Return the (x, y) coordinate for the center point of the cell that contains the specified text.  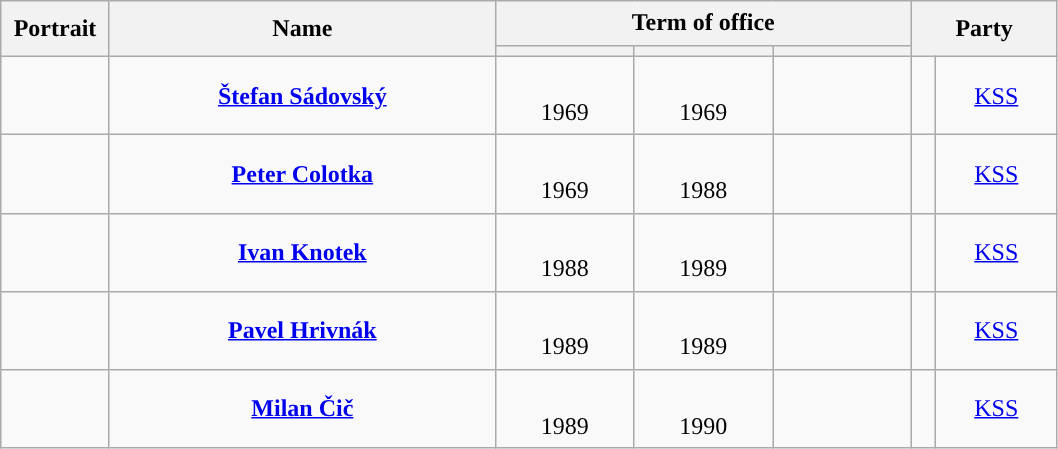
Term of office (703, 24)
Portrait (56, 29)
Peter Colotka (302, 174)
Pavel Hrivnák (302, 330)
Party (984, 29)
1990 (704, 409)
Milan Čič (302, 409)
Ivan Knotek (302, 252)
Štefan Sádovský (302, 95)
Name (302, 29)
